From the cell containing the given text, extract its center point as (x, y) coordinate. 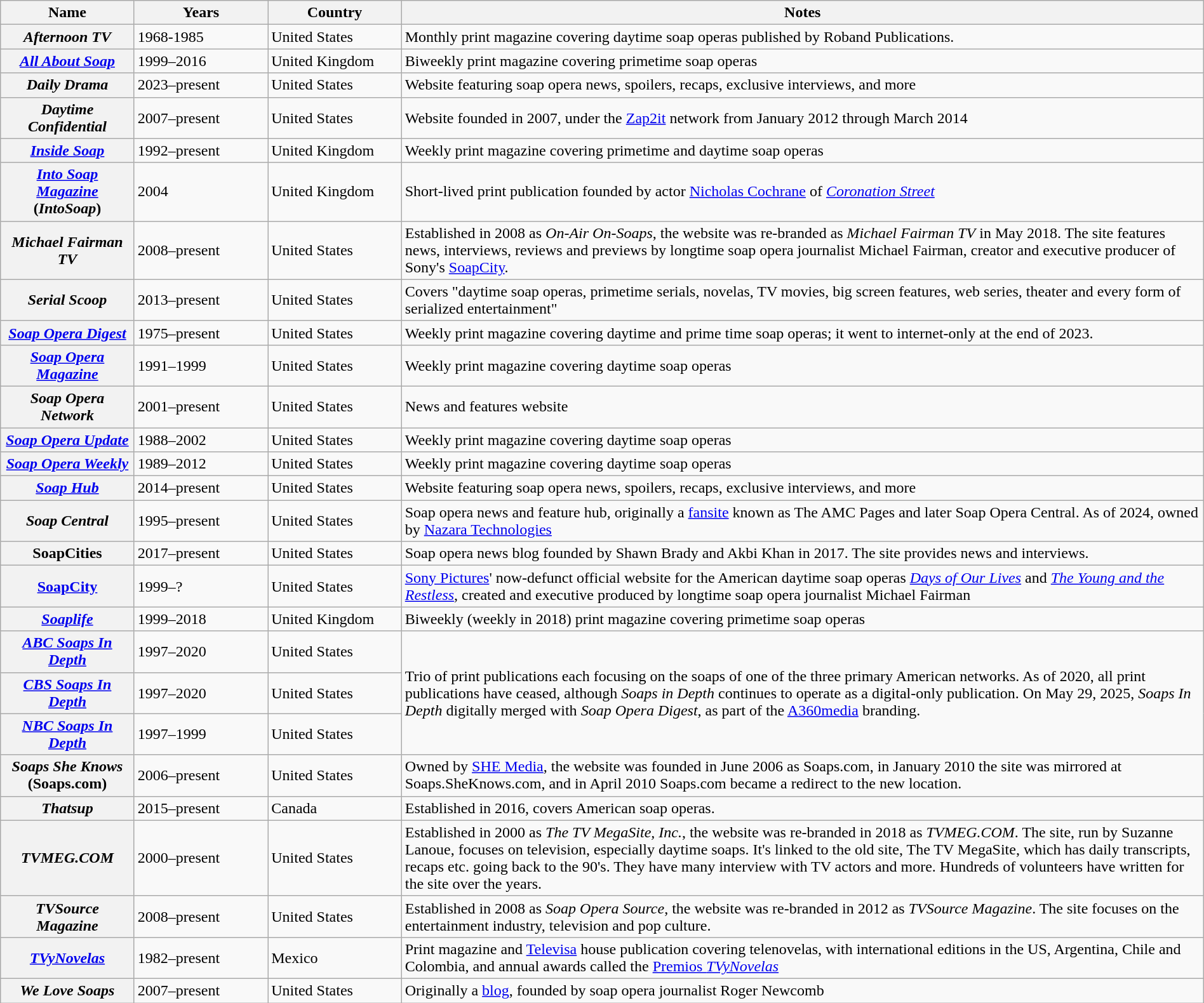
Soap Opera Digest (67, 333)
2001–present (201, 406)
We Love Soaps (67, 990)
TVMEG.COM (67, 858)
2014–present (201, 488)
1975–present (201, 333)
2004 (201, 192)
2015–present (201, 808)
SoapCities (67, 554)
1968-1985 (201, 37)
Afternoon TV (67, 37)
Soap Hub (67, 488)
1999–? (201, 587)
Michael Fairman TV (67, 250)
Daytime Confidential (67, 118)
2023–present (201, 85)
1997–1999 (201, 734)
Originally a blog, founded by soap opera journalist Roger Newcomb (803, 990)
Short-lived print publication founded by actor Nicholas Cochrane of Coronation Street (803, 192)
1999–2018 (201, 619)
Thatsup (67, 808)
Soap Opera Magazine (67, 366)
Monthly print magazine covering daytime soap operas published by Roband Publications. (803, 37)
1992–present (201, 150)
Soap opera news and feature hub, originally a fansite known as The AMC Pages and later Soap Opera Central. As of 2024, owned by Nazara Technologies (803, 521)
Country (335, 13)
1988–2002 (201, 440)
1995–present (201, 521)
Established in 2016, covers American soap operas. (803, 808)
2017–present (201, 554)
2006–present (201, 776)
Soap opera news blog founded by Shawn Brady and Akbi Khan in 2017. The site provides news and interviews. (803, 554)
News and features website (803, 406)
Soap Central (67, 521)
TVyNovelas (67, 957)
2000–present (201, 858)
1989–2012 (201, 464)
TVSource Magazine (67, 917)
Inside Soap (67, 150)
Weekly print magazine covering daytime and prime time soap operas; it went to internet-only at the end of 2023. (803, 333)
Soaps She Knows (Soaps.com) (67, 776)
CBS Soaps In Depth (67, 693)
2013–present (201, 300)
Name (67, 13)
Years (201, 13)
Biweekly (weekly in 2018) print magazine covering primetime soap operas (803, 619)
Soap Opera Network (67, 406)
Soaplife (67, 619)
Notes (803, 13)
Website founded in 2007, under the Zap2it network from January 2012 through March 2014 (803, 118)
Soap Opera Update (67, 440)
Mexico (335, 957)
1982–present (201, 957)
ABC Soaps In Depth (67, 651)
All About Soap (67, 61)
Weekly print magazine covering primetime and daytime soap operas (803, 150)
1991–1999 (201, 366)
SoapCity (67, 587)
Daily Drama (67, 85)
1999–2016 (201, 61)
Biweekly print magazine covering primetime soap operas (803, 61)
Serial Scoop (67, 300)
NBC Soaps In Depth (67, 734)
Into Soap Magazine (IntoSoap) (67, 192)
Canada (335, 808)
Soap Opera Weekly (67, 464)
